For the text-containing cell, return its midpoint in (x, y) coordinate format. 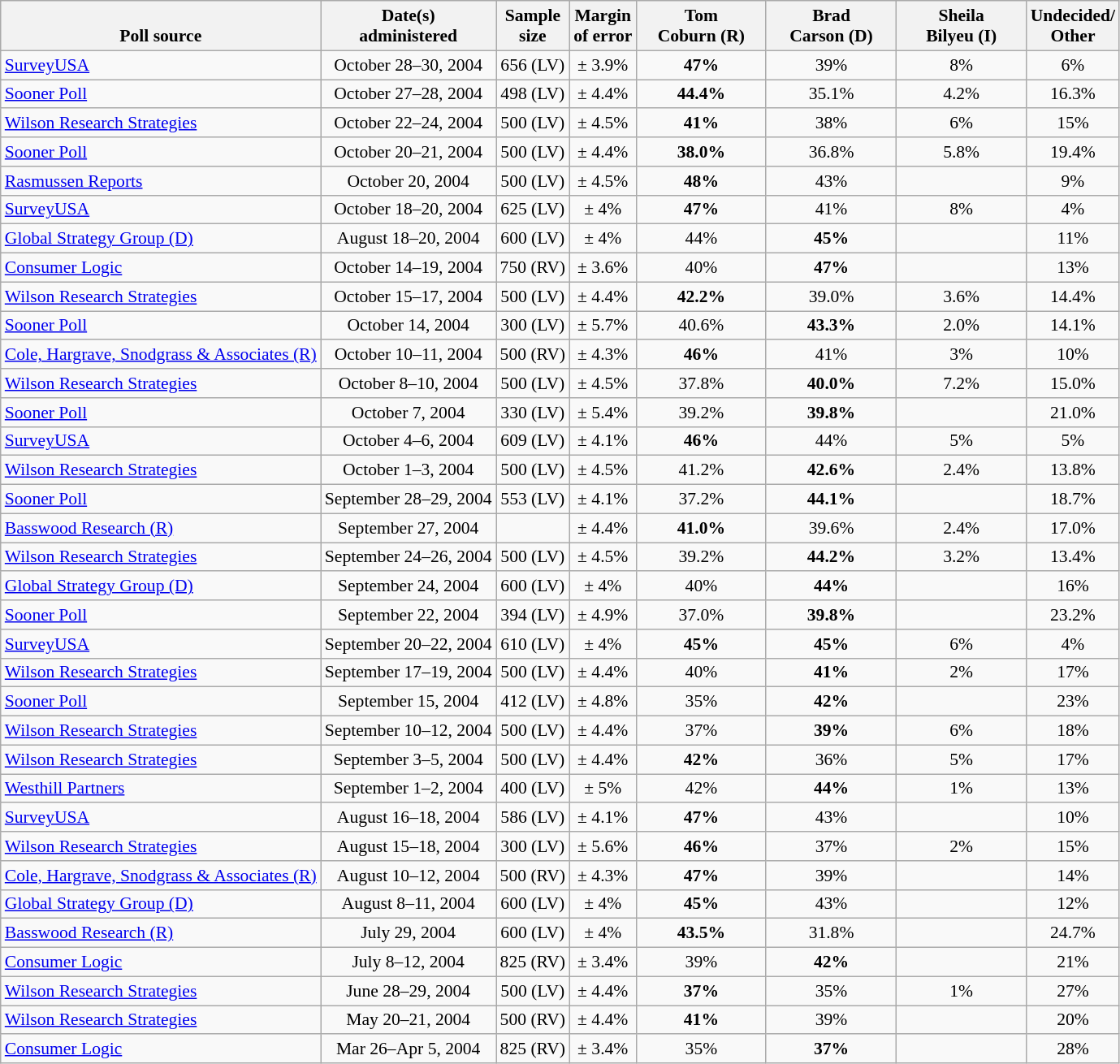
3% (962, 355)
42.6% (831, 470)
498 (LV) (533, 94)
July 8–12, 2004 (409, 962)
October 7, 2004 (409, 413)
18.7% (1073, 500)
610 (LV) (533, 644)
41.2% (701, 470)
Date(s)administered (409, 26)
44.4% (701, 94)
October 8–10, 2004 (409, 383)
14.1% (1073, 326)
41.0% (701, 528)
21% (1073, 962)
October 20–21, 2004 (409, 152)
October 14, 2004 (409, 326)
October 15–17, 2004 (409, 296)
23.2% (1073, 615)
October 18–20, 2004 (409, 210)
35.1% (831, 94)
3.2% (962, 557)
May 20–21, 2004 (409, 1020)
SheilaBilyeu (I) (962, 26)
16% (1073, 586)
± 4.8% (603, 702)
625 (LV) (533, 210)
36.8% (831, 152)
656 (LV) (533, 65)
August 15–18, 2004 (409, 846)
BradCarson (D) (831, 26)
September 20–22, 2004 (409, 644)
43.5% (701, 933)
14% (1073, 876)
23% (1073, 702)
37.2% (701, 500)
31.8% (831, 933)
412 (LV) (533, 702)
44.1% (831, 500)
13.4% (1073, 557)
October 28–30, 2004 (409, 65)
September 28–29, 2004 (409, 500)
September 24–26, 2004 (409, 557)
± 5.6% (603, 846)
October 14–19, 2004 (409, 268)
13.8% (1073, 470)
Marginof error (603, 26)
36% (831, 759)
24.7% (1073, 933)
± 5% (603, 789)
Mar 26–Apr 5, 2004 (409, 1049)
42.2% (701, 296)
October 27–28, 2004 (409, 94)
September 10–12, 2004 (409, 731)
Samplesize (533, 26)
± 5.7% (603, 326)
Poll source (161, 26)
August 16–18, 2004 (409, 818)
7.2% (962, 383)
August 18–20, 2004 (409, 239)
11% (1073, 239)
38.0% (701, 152)
44.2% (831, 557)
September 24, 2004 (409, 586)
27% (1073, 991)
43.3% (831, 326)
553 (LV) (533, 500)
39.0% (831, 296)
16.3% (1073, 94)
June 28–29, 2004 (409, 991)
19.4% (1073, 152)
October 4–6, 2004 (409, 441)
October 22–24, 2004 (409, 123)
39.6% (831, 528)
September 22, 2004 (409, 615)
October 1–3, 2004 (409, 470)
40.0% (831, 383)
3.6% (962, 296)
September 1–2, 2004 (409, 789)
394 (LV) (533, 615)
Rasmussen Reports (161, 181)
September 15, 2004 (409, 702)
40.6% (701, 326)
± 4.9% (603, 615)
± 3.9% (603, 65)
September 27, 2004 (409, 528)
July 29, 2004 (409, 933)
9% (1073, 181)
609 (LV) (533, 441)
37.8% (701, 383)
12% (1073, 904)
± 3.6% (603, 268)
4.2% (962, 94)
October 10–11, 2004 (409, 355)
October 20, 2004 (409, 181)
September 17–19, 2004 (409, 673)
14.4% (1073, 296)
August 8–11, 2004 (409, 904)
± 5.4% (603, 413)
5.8% (962, 152)
37.0% (701, 615)
750 (RV) (533, 268)
15.0% (1073, 383)
400 (LV) (533, 789)
48% (701, 181)
TomCoburn (R) (701, 26)
38% (831, 123)
20% (1073, 1020)
21.0% (1073, 413)
September 3–5, 2004 (409, 759)
17.0% (1073, 528)
18% (1073, 731)
28% (1073, 1049)
586 (LV) (533, 818)
August 10–12, 2004 (409, 876)
330 (LV) (533, 413)
2.0% (962, 326)
Westhill Partners (161, 789)
Undecided/Other (1073, 26)
